Output the [X, Y] coordinate of the center of the cell containing the given text.  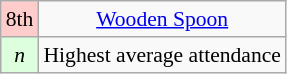
8th [20, 19]
Highest average attendance [162, 55]
n [20, 55]
Wooden Spoon [162, 19]
